Identify which cell holds the provided text, then report its (x, y) central coordinate. 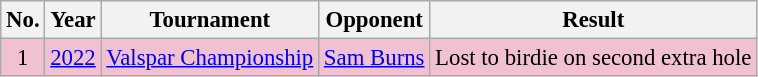
Result (594, 20)
2022 (73, 58)
Opponent (374, 20)
Valspar Championship (210, 58)
Sam Burns (374, 58)
No. (23, 20)
Lost to birdie on second extra hole (594, 58)
Year (73, 20)
Tournament (210, 20)
1 (23, 58)
